Scan for the cell matching the given text and deliver its [x, y] coordinate at center. 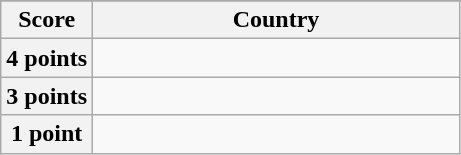
4 points [47, 58]
Country [276, 20]
3 points [47, 96]
1 point [47, 134]
Score [47, 20]
